Capture the cell that displays the provided text and extract its [X, Y] central coordinate. 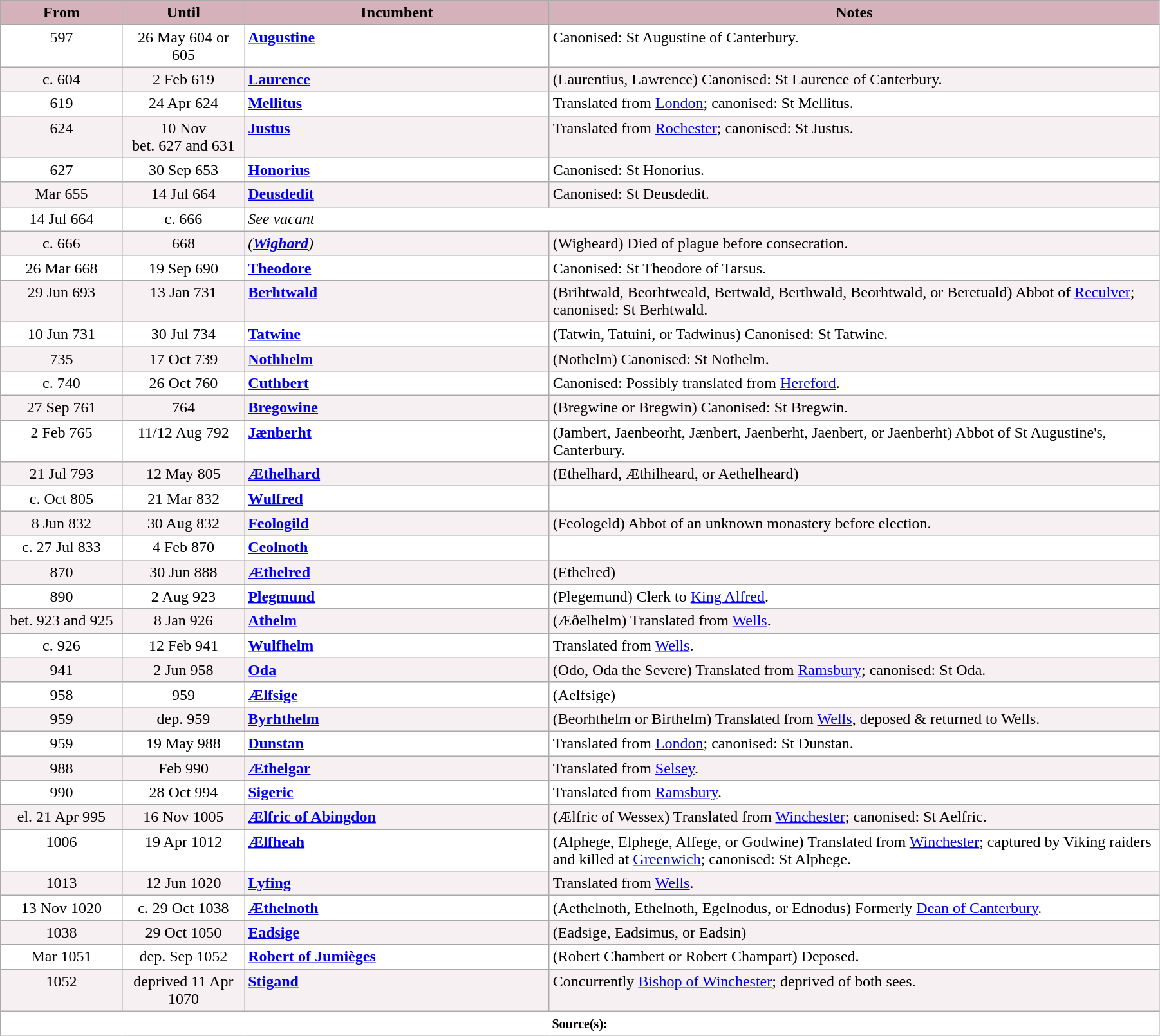
668 [183, 243]
Canonised: St Deusdedit. [854, 194]
Canonised: Possibly translated from Hereford. [854, 384]
Wulfhelm [397, 645]
c. 27 Jul 833 [62, 548]
19 May 988 [183, 743]
(Aethelnoth, Ethelnoth, Egelnodus, or Ednodus) Formerly Dean of Canterbury. [854, 908]
(Laurentius, Lawrence) Canonised: St Laurence of Canterbury. [854, 79]
(Jambert, Jaenbeorht, Jænbert, Jaenberht, Jaenbert, or Jaenberht) Abbot of St Augustine's, Canterbury. [854, 441]
Ceolnoth [397, 548]
Wulfred [397, 499]
30 Jun 888 [183, 572]
Canonised: St Augustine of Canterbury. [854, 46]
(Odo, Oda the Severe) Translated from Ramsbury; canonised: St Oda. [854, 670]
Feologild [397, 523]
From [62, 13]
Concurrently Bishop of Winchester; deprived of both sees. [854, 990]
(Brihtwald, Beorhtweald, Bertwald, Berthwald, Beorhtwald, or Beretuald) Abbot of Reculver; canonised: St Berhtwald. [854, 301]
Cuthbert [397, 384]
c. 740 [62, 384]
Feb 990 [183, 768]
890 [62, 597]
Sigeric [397, 793]
13 Nov 1020 [62, 908]
c. 604 [62, 79]
dep. Sep 1052 [183, 957]
11/12 Aug 792 [183, 441]
Augustine [397, 46]
(Alphege, Elphege, Alfege, or Godwine) Translated from Winchester; captured by Viking raiders and killed at Greenwich; canonised: St Alphege. [854, 851]
24 Apr 624 [183, 104]
(Aelfsige) [854, 694]
8 Jun 832 [62, 523]
19 Apr 1012 [183, 851]
619 [62, 104]
1013 [62, 883]
2 Feb 619 [183, 79]
Mar 1051 [62, 957]
Translated from London; canonised: St Dunstan. [854, 743]
Æthelhard [397, 474]
30 Aug 832 [183, 523]
Æthelgar [397, 768]
27 Sep 761 [62, 408]
26 Mar 668 [62, 268]
(Eadsige, Eadsimus, or Eadsin) [854, 932]
(Tatwin, Tatuini, or Tadwinus) Canonised: St Tatwine. [854, 334]
Dunstan [397, 743]
Translated from Ramsbury. [854, 793]
764 [183, 408]
Lyfing [397, 883]
1038 [62, 932]
c. 29 Oct 1038 [183, 908]
Plegmund [397, 597]
Canonised: St Honorius. [854, 170]
Incumbent [397, 13]
(Ælfric of Wessex) Translated from Winchester; canonised: St Aelfric. [854, 817]
Notes [854, 13]
16 Nov 1005 [183, 817]
(Wighard) [397, 243]
c. Oct 805 [62, 499]
735 [62, 358]
2 Jun 958 [183, 670]
1052 [62, 990]
(Bregwine or Bregwin) Canonised: St Bregwin. [854, 408]
el. 21 Apr 995 [62, 817]
19 Sep 690 [183, 268]
2 Feb 765 [62, 441]
Mellitus [397, 104]
Translated from London; canonised: St Mellitus. [854, 104]
870 [62, 572]
597 [62, 46]
Laurence [397, 79]
Tatwine [397, 334]
(Æðelhelm) Translated from Wells. [854, 621]
Nothhelm [397, 358]
Ælfric of Abingdon [397, 817]
Oda [397, 670]
Athelm [397, 621]
988 [62, 768]
Æthelnoth [397, 908]
Translated from Rochester; canonised: St Justus. [854, 136]
Justus [397, 136]
Bregowine [397, 408]
941 [62, 670]
(Feologeld) Abbot of an unknown monastery before election. [854, 523]
See vacant [702, 219]
Æthelred [397, 572]
(Robert Chambert or Robert Champart) Deposed. [854, 957]
990 [62, 793]
deprived 11 Apr 1070 [183, 990]
Eadsige [397, 932]
627 [62, 170]
Honorius [397, 170]
26 May 604 or 605 [183, 46]
Ælfsige [397, 694]
12 Jun 1020 [183, 883]
Ælfheah [397, 851]
c. 926 [62, 645]
Theodore [397, 268]
Berhtwald [397, 301]
Source(s): [580, 1023]
Jænberht [397, 441]
Robert of Jumièges [397, 957]
Translated from Selsey. [854, 768]
21 Mar 832 [183, 499]
624 [62, 136]
12 May 805 [183, 474]
21 Jul 793 [62, 474]
10 Novbet. 627 and 631 [183, 136]
Canonised: St Theodore of Tarsus. [854, 268]
28 Oct 994 [183, 793]
Stigand [397, 990]
17 Oct 739 [183, 358]
(Ethelhard, Æthilheard, or Aethelheard) [854, 474]
1006 [62, 851]
29 Jun 693 [62, 301]
Mar 655 [62, 194]
(Ethelred) [854, 572]
Byrhthelm [397, 719]
26 Oct 760 [183, 384]
(Nothelm) Canonised: St Nothelm. [854, 358]
29 Oct 1050 [183, 932]
10 Jun 731 [62, 334]
(Plegemund) Clerk to King Alfred. [854, 597]
4 Feb 870 [183, 548]
30 Sep 653 [183, 170]
bet. 923 and 925 [62, 621]
(Wigheard) Died of plague before consecration. [854, 243]
dep. 959 [183, 719]
2 Aug 923 [183, 597]
8 Jan 926 [183, 621]
13 Jan 731 [183, 301]
Deusdedit [397, 194]
Until [183, 13]
30 Jul 734 [183, 334]
958 [62, 694]
(Beorhthelm or Birthelm) Translated from Wells, deposed & returned to Wells. [854, 719]
12 Feb 941 [183, 645]
